From the cell containing the given text, extract its center point as [x, y] coordinate. 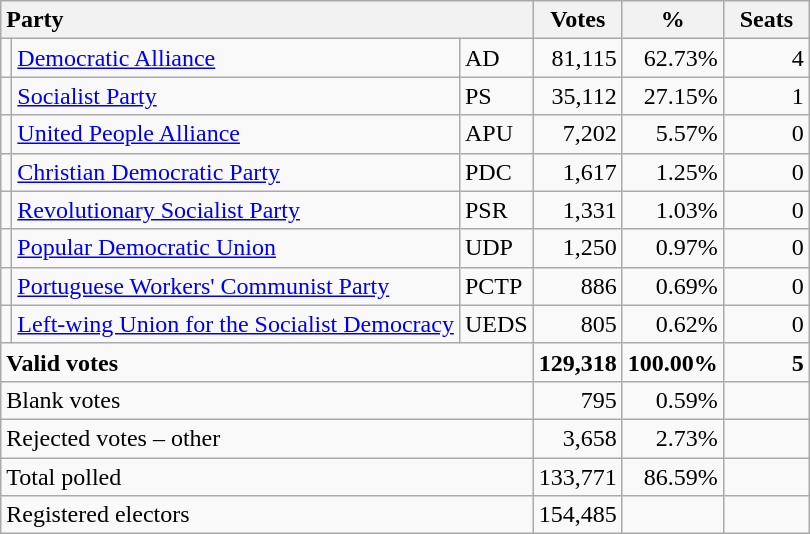
PS [496, 96]
35,112 [578, 96]
1.03% [672, 210]
1.25% [672, 172]
1 [766, 96]
7,202 [578, 134]
1,617 [578, 172]
Revolutionary Socialist Party [236, 210]
0.62% [672, 324]
0.59% [672, 400]
Votes [578, 20]
Left-wing Union for the Socialist Democracy [236, 324]
129,318 [578, 362]
UEDS [496, 324]
5.57% [672, 134]
APU [496, 134]
PSR [496, 210]
Valid votes [267, 362]
Christian Democratic Party [236, 172]
4 [766, 58]
Portuguese Workers' Communist Party [236, 286]
Democratic Alliance [236, 58]
1,250 [578, 248]
3,658 [578, 438]
2.73% [672, 438]
27.15% [672, 96]
UDP [496, 248]
Seats [766, 20]
Blank votes [267, 400]
81,115 [578, 58]
PCTP [496, 286]
AD [496, 58]
0.97% [672, 248]
0.69% [672, 286]
5 [766, 362]
Total polled [267, 477]
805 [578, 324]
Popular Democratic Union [236, 248]
133,771 [578, 477]
100.00% [672, 362]
Party [267, 20]
Socialist Party [236, 96]
1,331 [578, 210]
Registered electors [267, 515]
86.59% [672, 477]
PDC [496, 172]
Rejected votes – other [267, 438]
154,485 [578, 515]
886 [578, 286]
United People Alliance [236, 134]
795 [578, 400]
62.73% [672, 58]
% [672, 20]
